Locate the cell with the specified text and output its (X, Y) center coordinate. 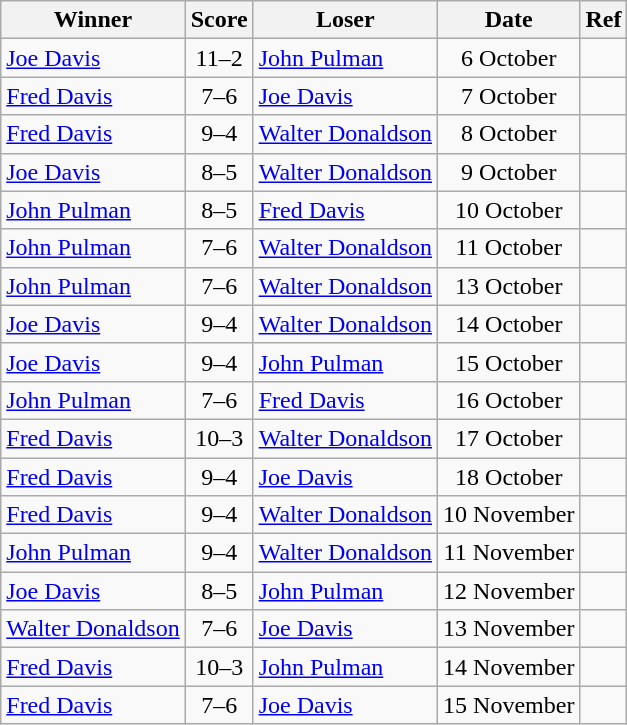
15 November (509, 705)
11 October (509, 248)
15 October (509, 362)
7 October (509, 96)
18 October (509, 477)
14 October (509, 324)
11–2 (219, 58)
17 October (509, 438)
Score (219, 20)
Loser (345, 20)
6 October (509, 58)
Winner (93, 20)
Date (509, 20)
12 November (509, 591)
10 October (509, 210)
9 October (509, 172)
Ref (604, 20)
13 October (509, 286)
10 November (509, 515)
16 October (509, 400)
13 November (509, 629)
8 October (509, 134)
11 November (509, 553)
14 November (509, 667)
